Return [x, y] of the center of cell containing provided text 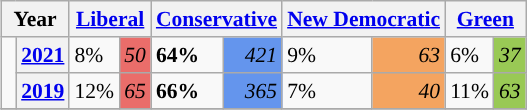
Year [36, 19]
9% [327, 55]
2021 [42, 55]
12% [94, 91]
365 [253, 91]
421 [253, 55]
New Democratic [364, 19]
66% [188, 91]
50 [135, 55]
Conservative [216, 19]
Green [486, 19]
2019 [42, 91]
6% [470, 55]
64% [188, 55]
40 [408, 91]
37 [510, 55]
Liberal [110, 19]
11% [470, 91]
8% [94, 55]
7% [327, 91]
65 [135, 91]
